Scan for the cell matching the given text and deliver its (x, y) coordinate at center. 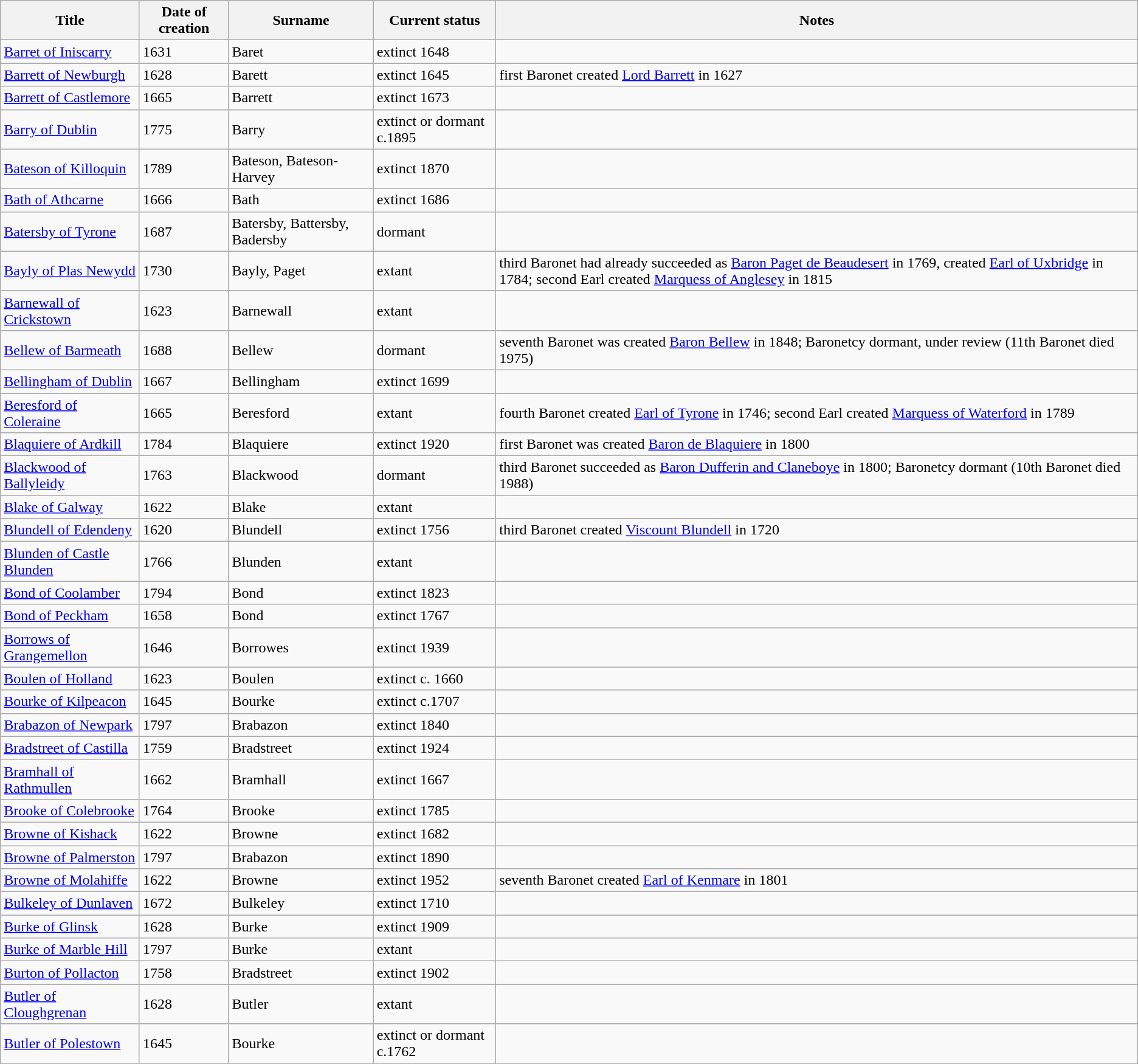
Bayly, Paget (301, 271)
Blundell (301, 530)
extinct 1699 (435, 381)
Borrowes (301, 647)
1646 (184, 647)
Bramhall of Rathmullen (71, 779)
Borrows of Grangemellon (71, 647)
Boulen (301, 679)
Burke of Marble Hill (71, 950)
Bateson, Bateson-Harvey (301, 169)
extinct 1870 (435, 169)
extinct 1939 (435, 647)
Blaquiere of Ardkill (71, 444)
Butler of Cloughgrenan (71, 1004)
extinct 1673 (435, 98)
Barry of Dublin (71, 129)
extinct 1920 (435, 444)
extinct 1823 (435, 593)
1763 (184, 475)
extinct 1840 (435, 725)
Brooke (301, 810)
Notes (817, 21)
Blackwood (301, 475)
extinct 1648 (435, 52)
Blunden (301, 562)
Bellingham (301, 381)
Bellingham of Dublin (71, 381)
1730 (184, 271)
Blake of Galway (71, 507)
Current status (435, 21)
extinct or dormant c.1895 (435, 129)
1666 (184, 200)
Barrett of Castlemore (71, 98)
Bulkeley (301, 903)
1758 (184, 973)
1766 (184, 562)
extinct 1952 (435, 880)
Blundell of Edendeny (71, 530)
Burke of Glinsk (71, 927)
third Baronet succeeded as Baron Dufferin and Claneboye in 1800; Baronetcy dormant (10th Baronet died 1988) (817, 475)
extinct 1902 (435, 973)
first Baronet was created Baron de Blaquiere in 1800 (817, 444)
Butler (301, 1004)
Barry (301, 129)
Title (71, 21)
extinct 1767 (435, 616)
Bellew of Barmeath (71, 350)
extinct 1645 (435, 75)
1688 (184, 350)
extinct 1682 (435, 834)
extinct 1785 (435, 810)
seventh Baronet created Earl of Kenmare in 1801 (817, 880)
Butler of Polestown (71, 1043)
third Baronet created Viscount Blundell in 1720 (817, 530)
seventh Baronet was created Baron Bellew in 1848; Baronetcy dormant, under review (11th Baronet died 1975) (817, 350)
1784 (184, 444)
Bramhall (301, 779)
Date of creation (184, 21)
1764 (184, 810)
Surname (301, 21)
Brabazon of Newpark (71, 725)
Bulkeley of Dunlaven (71, 903)
1759 (184, 748)
Batersby, Battersby, Badersby (301, 231)
Bath of Athcarne (71, 200)
Baret (301, 52)
Browne of Kishack (71, 834)
extinct 1890 (435, 857)
Bourke of Kilpeacon (71, 702)
extinct 1710 (435, 903)
Bath (301, 200)
1794 (184, 593)
Barrett of Newburgh (71, 75)
extinct c. 1660 (435, 679)
1620 (184, 530)
Browne of Molahiffe (71, 880)
extinct 1667 (435, 779)
1662 (184, 779)
Boulen of Holland (71, 679)
Barnewall (301, 310)
extinct c.1707 (435, 702)
fourth Baronet created Earl of Tyrone in 1746; second Earl created Marquess of Waterford in 1789 (817, 412)
Bayly of Plas Newydd (71, 271)
1658 (184, 616)
Blaquiere (301, 444)
Bond of Peckham (71, 616)
Barnewall of Crickstown (71, 310)
Barrett (301, 98)
extinct 1756 (435, 530)
1667 (184, 381)
Beresford (301, 412)
extinct or dormant c.1762 (435, 1043)
Blunden of Castle Blunden (71, 562)
Browne of Palmerston (71, 857)
extinct 1924 (435, 748)
Blake (301, 507)
Blackwood of Ballyleidy (71, 475)
Brooke of Colebrooke (71, 810)
1789 (184, 169)
Bond of Coolamber (71, 593)
extinct 1686 (435, 200)
Bradstreet of Castilla (71, 748)
1672 (184, 903)
first Baronet created Lord Barrett in 1627 (817, 75)
Beresford of Coleraine (71, 412)
1631 (184, 52)
extinct 1909 (435, 927)
1687 (184, 231)
Burton of Pollacton (71, 973)
Batersby of Tyrone (71, 231)
1775 (184, 129)
Barett (301, 75)
Bellew (301, 350)
Bateson of Killoquin (71, 169)
Barret of Iniscarry (71, 52)
